Determine the (X, Y) coordinate at the center of the cell enclosing the given text.  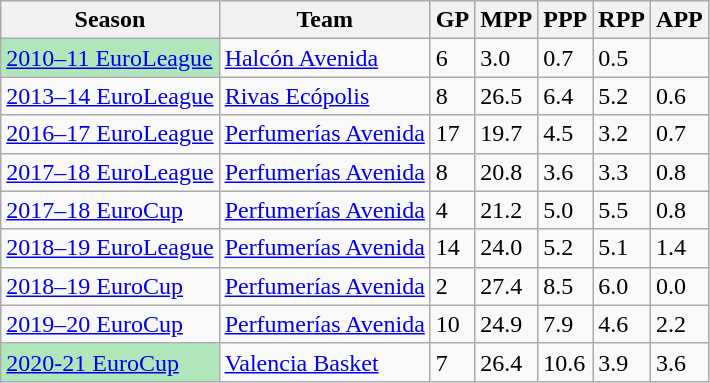
RPP (622, 20)
5.0 (566, 210)
2 (452, 286)
5.1 (622, 248)
24.9 (506, 324)
3.0 (506, 58)
6.0 (622, 286)
26.4 (506, 362)
10.6 (566, 362)
3.2 (622, 134)
2.2 (680, 324)
0.0 (680, 286)
2018–19 EuroCup (110, 286)
27.4 (506, 286)
MPP (506, 20)
2017–18 EuroCup (110, 210)
4.6 (622, 324)
6.4 (566, 96)
17 (452, 134)
Valencia Basket (324, 362)
Halcón Avenida (324, 58)
2019–20 EuroCup (110, 324)
21.2 (506, 210)
3.3 (622, 172)
8.5 (566, 286)
2017–18 EuroLeague (110, 172)
24.0 (506, 248)
20.8 (506, 172)
Season (110, 20)
6 (452, 58)
2020-21 EuroCup (110, 362)
2018–19 EuroLeague (110, 248)
10 (452, 324)
7 (452, 362)
2013–14 EuroLeague (110, 96)
GP (452, 20)
5.5 (622, 210)
2016–17 EuroLeague (110, 134)
0.5 (622, 58)
Team (324, 20)
4.5 (566, 134)
7.9 (566, 324)
19.7 (506, 134)
Rivas Ecópolis (324, 96)
1.4 (680, 248)
3.9 (622, 362)
4 (452, 210)
2010–11 EuroLeague (110, 58)
APP (680, 20)
0.6 (680, 96)
PPP (566, 20)
26.5 (506, 96)
14 (452, 248)
